Return the [X, Y] coordinate for the center point of the cell that contains the specified text.  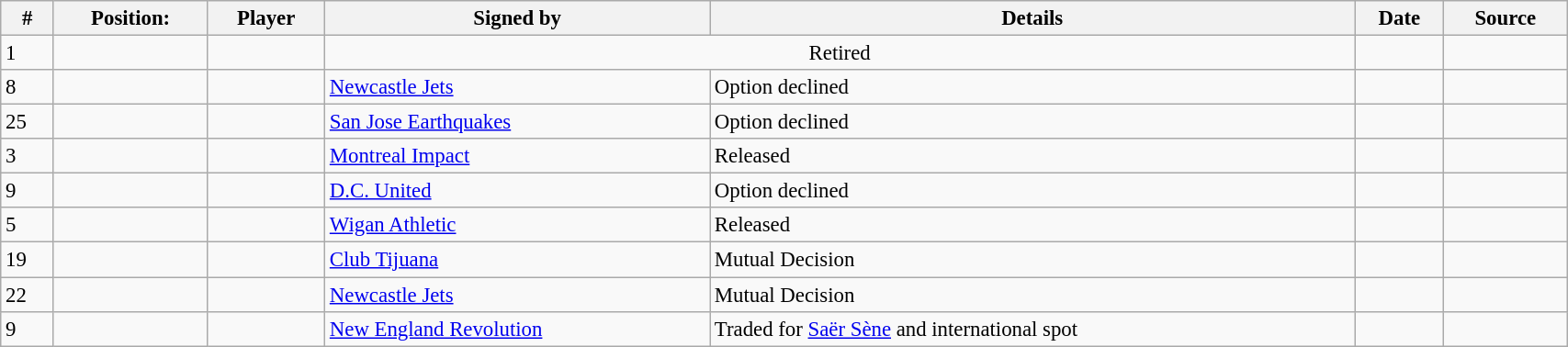
1 [28, 53]
8 [28, 87]
San Jose Earthquakes [518, 122]
# [28, 18]
22 [28, 295]
D.C. United [518, 191]
19 [28, 260]
Date [1400, 18]
Player [266, 18]
New England Revolution [518, 329]
Signed by [518, 18]
Position: [130, 18]
Details [1032, 18]
Traded for Saër Sène and international spot [1032, 329]
Montreal Impact [518, 156]
Retired [840, 53]
Club Tijuana [518, 260]
Wigan Athletic [518, 225]
5 [28, 225]
25 [28, 122]
3 [28, 156]
Source [1506, 18]
